Detect which cell encompasses the target text, then output its (X, Y) center coordinate. 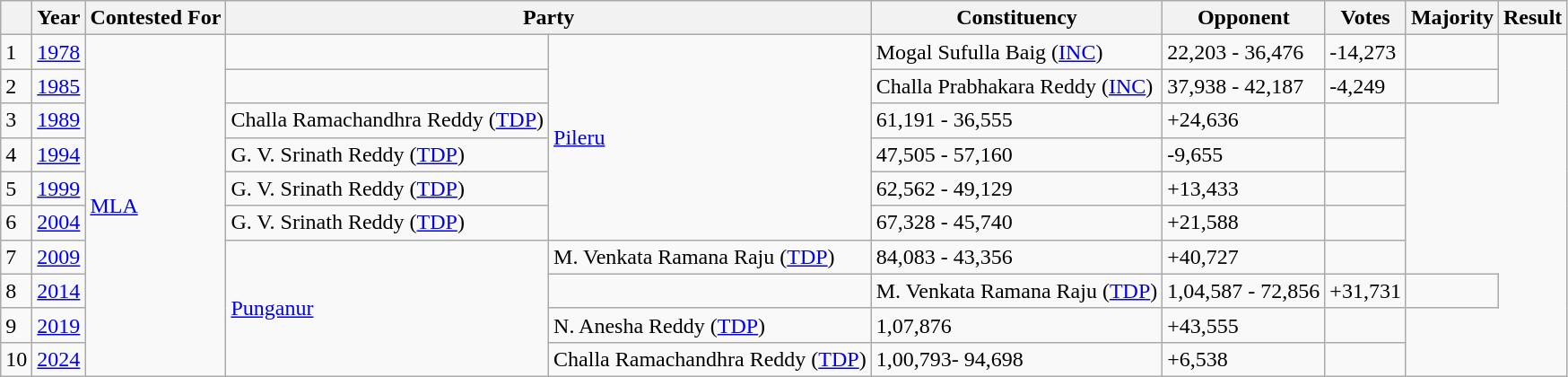
6 (16, 223)
2009 (59, 257)
4 (16, 154)
Year (59, 18)
Pileru (710, 137)
1,07,876 (1017, 325)
Votes (1365, 18)
-14,273 (1365, 52)
+21,588 (1243, 223)
Party (549, 18)
-4,249 (1365, 86)
8 (16, 291)
MLA (156, 206)
1994 (59, 154)
67,328 - 45,740 (1017, 223)
1985 (59, 86)
47,505 - 57,160 (1017, 154)
N. Anesha Reddy (TDP) (710, 325)
+40,727 (1243, 257)
Punganur (388, 308)
+13,433 (1243, 188)
+6,538 (1243, 359)
10 (16, 359)
1999 (59, 188)
7 (16, 257)
1978 (59, 52)
61,191 - 36,555 (1017, 120)
Result (1532, 18)
Opponent (1243, 18)
Challa Prabhakara Reddy (INC) (1017, 86)
62,562 - 49,129 (1017, 188)
5 (16, 188)
Constituency (1017, 18)
1,04,587 - 72,856 (1243, 291)
1,00,793- 94,698 (1017, 359)
Mogal Sufulla Baig (INC) (1017, 52)
2024 (59, 359)
1 (16, 52)
Contested For (156, 18)
3 (16, 120)
1989 (59, 120)
2 (16, 86)
37,938 - 42,187 (1243, 86)
-9,655 (1243, 154)
84,083 - 43,356 (1017, 257)
Majority (1451, 18)
+43,555 (1243, 325)
2004 (59, 223)
2014 (59, 291)
22,203 - 36,476 (1243, 52)
2019 (59, 325)
+31,731 (1365, 291)
9 (16, 325)
+24,636 (1243, 120)
